Determine the [X, Y] coordinate at the center of the cell enclosing the given text.  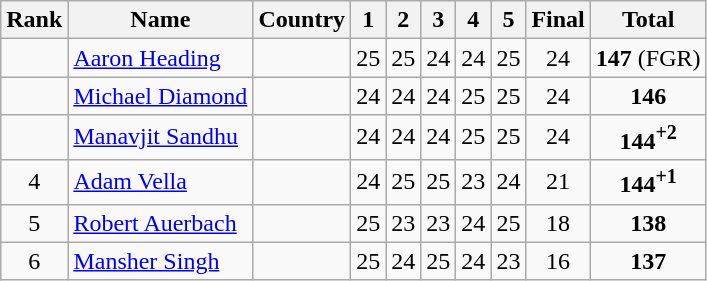
Total [648, 20]
Country [302, 20]
Robert Auerbach [160, 223]
Manavjit Sandhu [160, 138]
138 [648, 223]
Rank [34, 20]
144+1 [648, 182]
21 [558, 182]
137 [648, 261]
2 [404, 20]
147 (FGR) [648, 58]
Michael Diamond [160, 96]
Name [160, 20]
6 [34, 261]
16 [558, 261]
3 [438, 20]
144+2 [648, 138]
Mansher Singh [160, 261]
Aaron Heading [160, 58]
18 [558, 223]
Adam Vella [160, 182]
1 [368, 20]
Final [558, 20]
146 [648, 96]
